Identify which cell holds the provided text, then report its [X, Y] central coordinate. 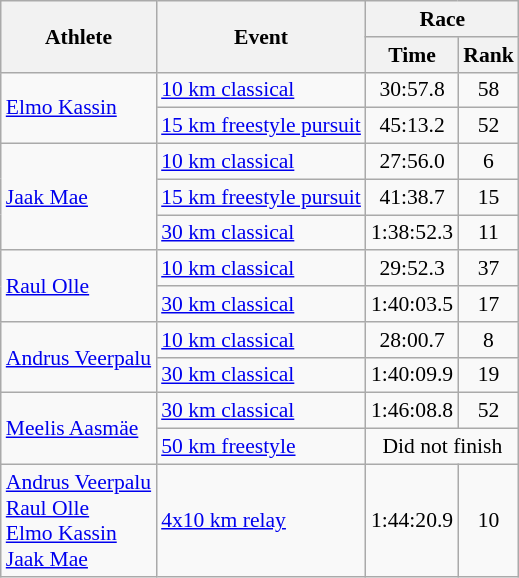
Rank [488, 55]
37 [488, 269]
Did not finish [442, 447]
Raul Olle [78, 286]
1:40:09.9 [412, 375]
28:00.7 [412, 340]
Elmo Kassin [78, 108]
Athlete [78, 36]
11 [488, 233]
29:52.3 [412, 269]
8 [488, 340]
Andrus Veerpalu Raul Olle Elmo Kassin Jaak Mae [78, 520]
10 [488, 520]
15 [488, 197]
1:40:03.5 [412, 304]
58 [488, 90]
50 km freestyle [261, 447]
4x10 km relay [261, 520]
19 [488, 375]
Andrus Veerpalu [78, 358]
Jaak Mae [78, 198]
Race [442, 19]
1:46:08.8 [412, 411]
Meelis Aasmäe [78, 428]
30:57.8 [412, 90]
41:38.7 [412, 197]
1:44:20.9 [412, 520]
Event [261, 36]
17 [488, 304]
Time [412, 55]
45:13.2 [412, 126]
6 [488, 162]
27:56.0 [412, 162]
1:38:52.3 [412, 233]
